Capture the cell that displays the provided text and extract its (X, Y) central coordinate. 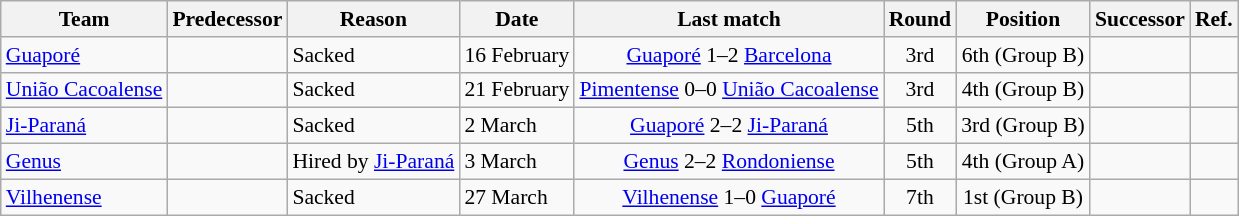
Successor (1140, 19)
Date (516, 19)
2 March (516, 126)
21 February (516, 90)
7th (920, 197)
Predecessor (227, 19)
Guaporé 2–2 Ji-Paraná (728, 126)
Round (920, 19)
3rd (Group B) (1023, 126)
Guaporé (84, 55)
16 February (516, 55)
Guaporé 1–2 Barcelona (728, 55)
Genus 2–2 Rondoniense (728, 162)
Team (84, 19)
União Cacoalense (84, 90)
3 March (516, 162)
Reason (373, 19)
1st (Group B) (1023, 197)
27 March (516, 197)
Ref. (1214, 19)
6th (Group B) (1023, 55)
Last match (728, 19)
Ji-Paraná (84, 126)
Vilhenense (84, 197)
Pimentense 0–0 União Cacoalense (728, 90)
Hired by Ji-Paraná (373, 162)
Position (1023, 19)
Genus (84, 162)
Vilhenense 1–0 Guaporé (728, 197)
4th (Group B) (1023, 90)
4th (Group A) (1023, 162)
